From the cell containing the given text, extract its center point as [X, Y] coordinate. 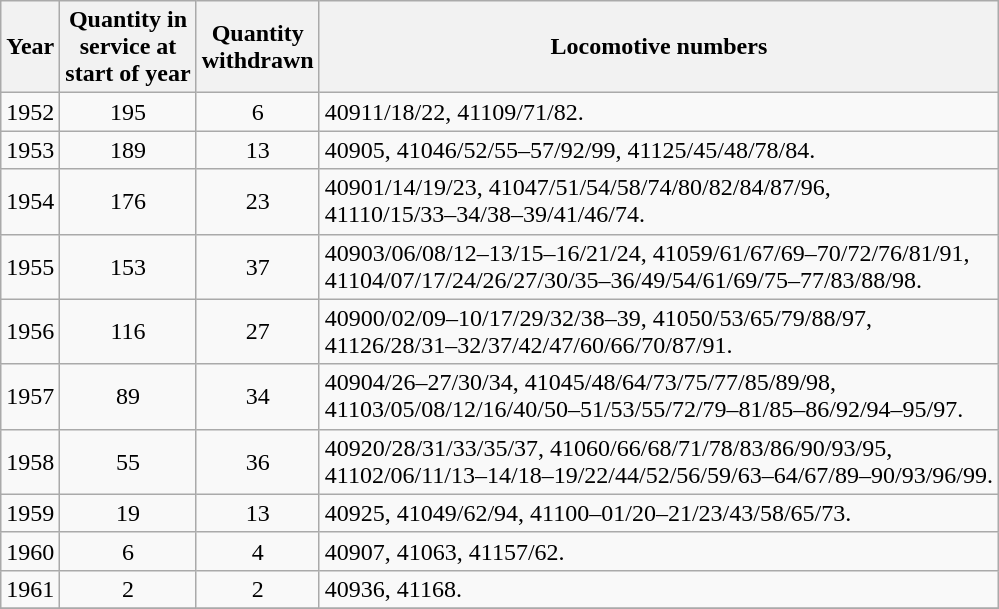
40903/06/08/12–13/15–16/21/24, 41059/61/67/69–70/72/76/81/91,41104/07/17/24/26/27/30/35–36/49/54/61/69/75–77/83/88/98. [658, 266]
1956 [30, 332]
Locomotive numbers [658, 47]
40911/18/22, 41109/71/82. [658, 112]
1961 [30, 589]
40900/02/09–10/17/29/32/38–39, 41050/53/65/79/88/97,41126/28/31–32/37/42/47/60/66/70/87/91. [658, 332]
40901/14/19/23, 41047/51/54/58/74/80/82/84/87/96,41110/15/33–34/38–39/41/46/74. [658, 202]
1952 [30, 112]
4 [258, 551]
40905, 41046/52/55–57/92/99, 41125/45/48/78/84. [658, 150]
1960 [30, 551]
40936, 41168. [658, 589]
37 [258, 266]
153 [128, 266]
1959 [30, 513]
89 [128, 396]
1953 [30, 150]
Quantity inservice atstart of year [128, 47]
195 [128, 112]
Year [30, 47]
34 [258, 396]
1954 [30, 202]
40920/28/31/33/35/37, 41060/66/68/71/78/83/86/90/93/95,41102/06/11/13–14/18–19/22/44/52/56/59/63–64/67/89–90/93/96/99. [658, 462]
40907, 41063, 41157/62. [658, 551]
1958 [30, 462]
Quantitywithdrawn [258, 47]
19 [128, 513]
23 [258, 202]
40925, 41049/62/94, 41100–01/20–21/23/43/58/65/73. [658, 513]
189 [128, 150]
116 [128, 332]
1957 [30, 396]
40904/26–27/30/34, 41045/48/64/73/75/77/85/89/98,41103/05/08/12/16/40/50–51/53/55/72/79–81/85–86/92/94–95/97. [658, 396]
176 [128, 202]
55 [128, 462]
36 [258, 462]
1955 [30, 266]
27 [258, 332]
